From the cell containing the given text, extract its center point as (x, y) coordinate. 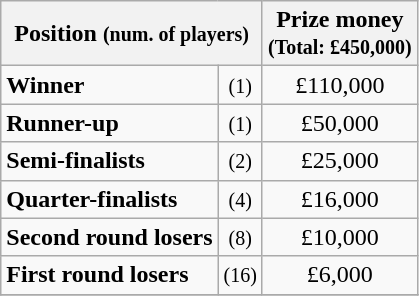
Quarter-finalists (110, 199)
Prize money(Total: £450,000) (340, 34)
£16,000 (340, 199)
Second round losers (110, 237)
First round losers (110, 275)
£25,000 (340, 161)
(2) (240, 161)
(8) (240, 237)
Semi-finalists (110, 161)
(16) (240, 275)
Runner-up (110, 123)
£10,000 (340, 237)
Winner (110, 85)
£6,000 (340, 275)
£110,000 (340, 85)
(4) (240, 199)
£50,000 (340, 123)
Position (num. of players) (132, 34)
